Find where the given text appears and provide that cell's center as [x, y] coordinate. 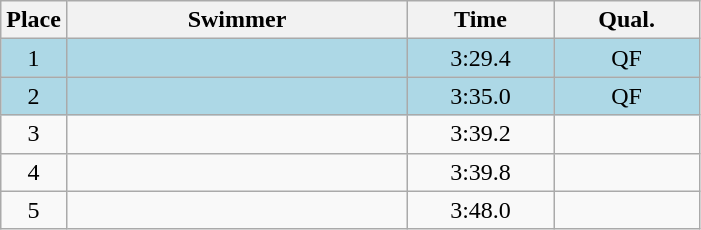
Time [481, 20]
3:39.8 [481, 172]
3 [34, 134]
Qual. [627, 20]
Swimmer [236, 20]
Place [34, 20]
4 [34, 172]
3:48.0 [481, 210]
3:29.4 [481, 58]
2 [34, 96]
3:39.2 [481, 134]
3:35.0 [481, 96]
5 [34, 210]
1 [34, 58]
